For the text-containing cell, return its midpoint in [X, Y] coordinate format. 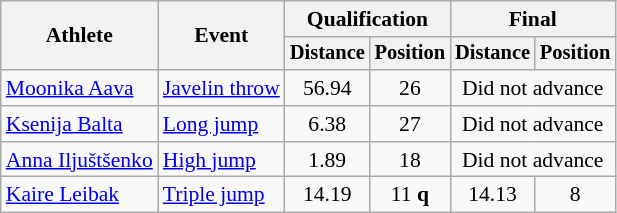
26 [410, 88]
Event [222, 36]
1.89 [328, 160]
Ksenija Balta [80, 124]
14.13 [492, 195]
14.19 [328, 195]
Qualification [368, 19]
Moonika Aava [80, 88]
Javelin throw [222, 88]
56.94 [328, 88]
Triple jump [222, 195]
6.38 [328, 124]
Anna Iljuštšenko [80, 160]
High jump [222, 160]
Kaire Leibak [80, 195]
11 q [410, 195]
27 [410, 124]
8 [575, 195]
Final [532, 19]
18 [410, 160]
Athlete [80, 36]
Long jump [222, 124]
